Identify which cell holds the provided text, then report its (x, y) central coordinate. 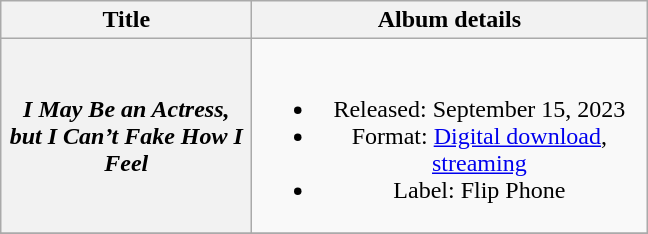
Released: September 15, 2023Format: Digital download, streamingLabel: Flip Phone (450, 136)
Title (126, 20)
I May Be an Actress, but I Can’t Fake How I Feel (126, 136)
Album details (450, 20)
